Scan for the cell matching the given text and deliver its (x, y) coordinate at center. 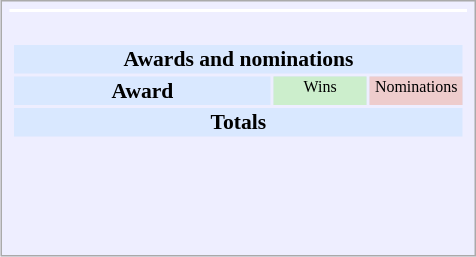
Awards and nominations (238, 59)
Award (142, 90)
Wins (320, 90)
Nominations (416, 90)
Totals (238, 122)
Awards and nominations Award Wins Nominations Totals (239, 125)
